Determine the (X, Y) coordinate at the center of the cell enclosing the given text.  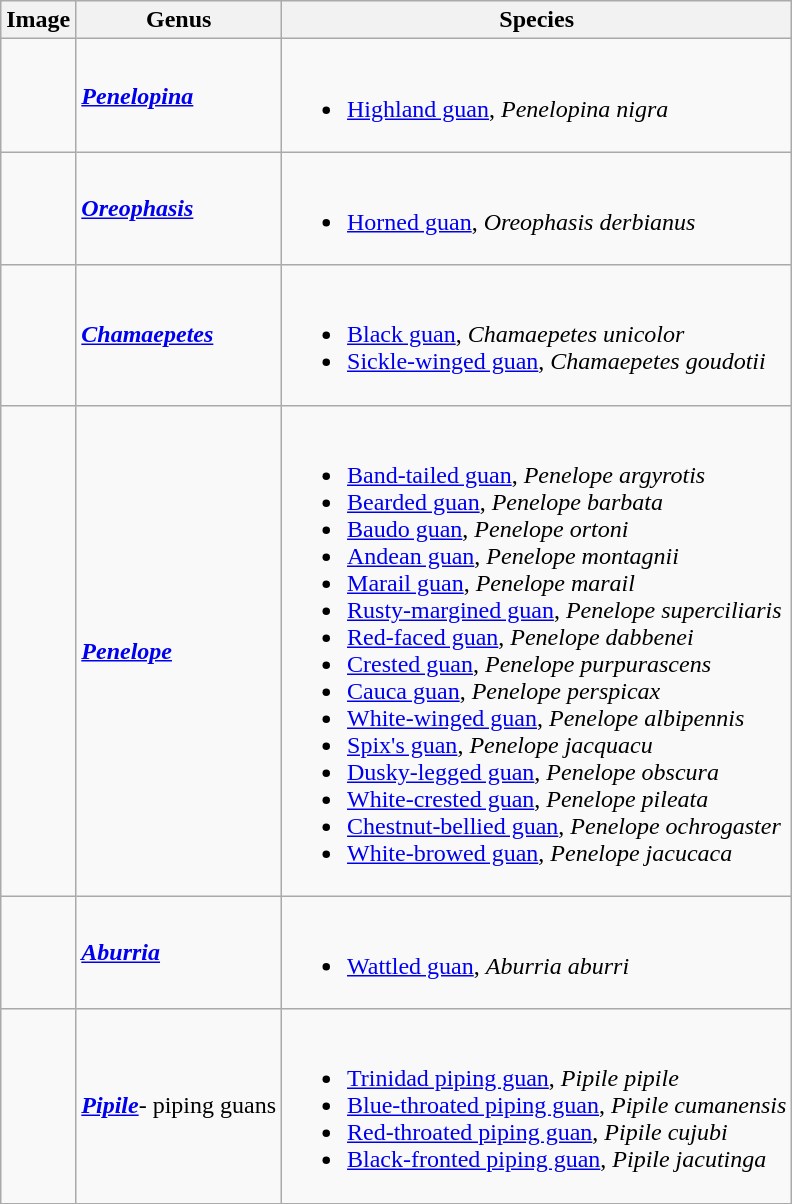
Genus (179, 20)
Horned guan, Oreophasis derbianus (537, 208)
Pipile- piping guans (179, 1106)
Aburria (179, 952)
Highland guan, Penelopina nigra (537, 96)
Black guan, Chamaepetes unicolorSickle-winged guan, Chamaepetes goudotii (537, 335)
Image (38, 20)
Species (537, 20)
Oreophasis (179, 208)
Penelopina (179, 96)
Penelope (179, 650)
Wattled guan, Aburria aburri (537, 952)
Chamaepetes (179, 335)
